Detect which cell encompasses the target text, then output its (x, y) center coordinate. 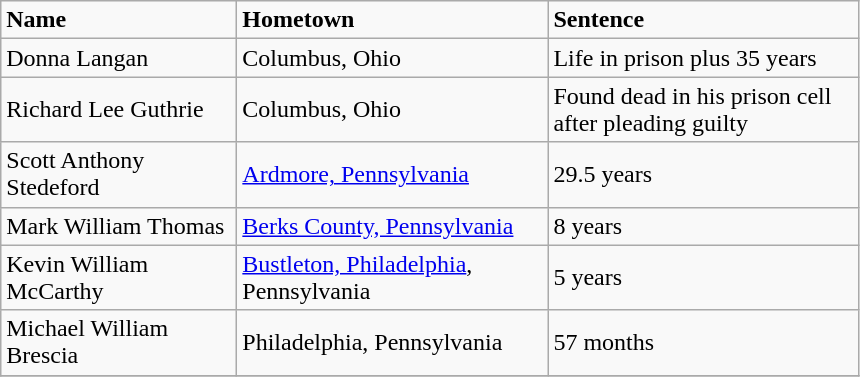
Bustleton, Philadelphia, Pennsylvania (392, 278)
Life in prison plus 35 years (704, 58)
Richard Lee Guthrie (119, 110)
Found dead in his prison cell after pleading guilty (704, 110)
Name (119, 20)
Hometown (392, 20)
Philadelphia, Pennsylvania (392, 342)
8 years (704, 226)
Sentence (704, 20)
Ardmore, Pennsylvania (392, 174)
Kevin William McCarthy (119, 278)
Berks County, Pennsylvania (392, 226)
Michael William Brescia (119, 342)
5 years (704, 278)
29.5 years (704, 174)
Scott Anthony Stedeford (119, 174)
Mark William Thomas (119, 226)
Donna Langan (119, 58)
57 months (704, 342)
